Provide the [X, Y] coordinate of the cell's center where the given text is located.  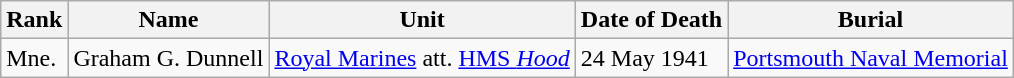
Rank [34, 20]
Unit [422, 20]
Royal Marines att. HMS Hood [422, 58]
24 May 1941 [651, 58]
Graham G. Dunnell [168, 58]
Portsmouth Naval Memorial [871, 58]
Burial [871, 20]
Mne. [34, 58]
Date of Death [651, 20]
Name [168, 20]
